Find where the given text appears and provide that cell's center as [x, y] coordinate. 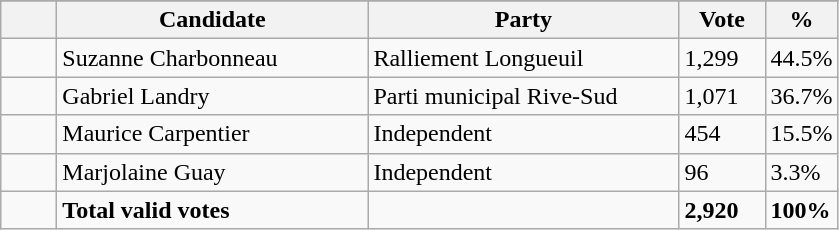
1,299 [722, 58]
3.3% [802, 172]
36.7% [802, 96]
% [802, 20]
Maurice Carpentier [212, 134]
Party [524, 20]
Total valid votes [212, 210]
2,920 [722, 210]
15.5% [802, 134]
Ralliement Longueuil [524, 58]
100% [802, 210]
96 [722, 172]
454 [722, 134]
Gabriel Landry [212, 96]
Suzanne Charbonneau [212, 58]
1,071 [722, 96]
Candidate [212, 20]
44.5% [802, 58]
Parti municipal Rive-Sud [524, 96]
Marjolaine Guay [212, 172]
Vote [722, 20]
